Return the (X, Y) coordinate for the center point of the cell that contains the specified text.  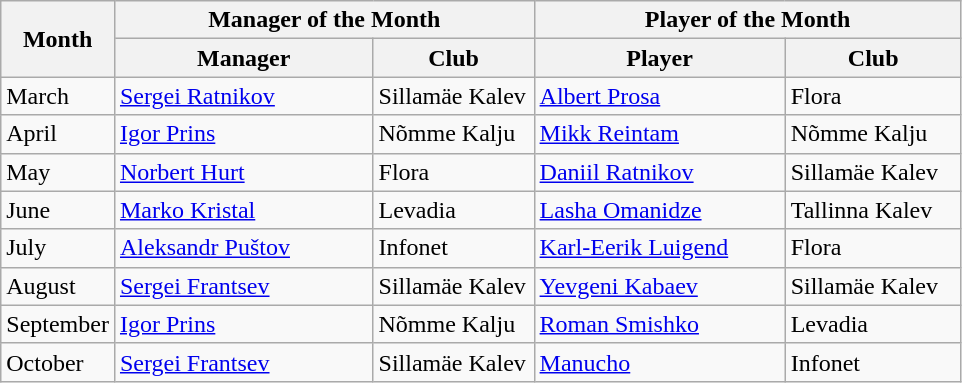
September (58, 324)
Aleksandr Puštov (244, 248)
Manucho (660, 362)
October (58, 362)
Marko Kristal (244, 210)
Tallinna Kalev (873, 210)
Month (58, 39)
Lasha Omanidze (660, 210)
Norbert Hurt (244, 172)
April (58, 134)
Sergei Ratnikov (244, 96)
Player (660, 58)
March (58, 96)
Mikk Reintam (660, 134)
May (58, 172)
Albert Prosa (660, 96)
Manager (244, 58)
July (58, 248)
Roman Smishko (660, 324)
Player of the Month (748, 20)
Daniil Ratnikov (660, 172)
August (58, 286)
Manager of the Month (324, 20)
Yevgeni Kabaev (660, 286)
Karl-Eerik Luigend (660, 248)
June (58, 210)
